Provide the (x, y) coordinate of the cell's center where the given text is located.  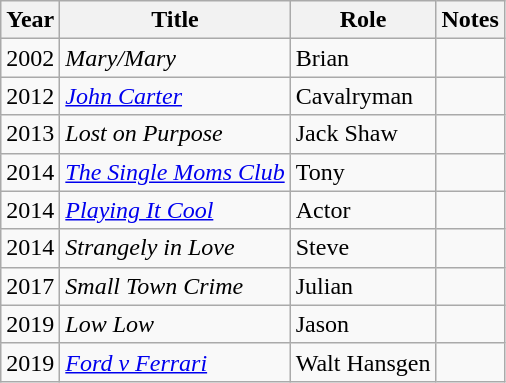
Lost on Purpose (175, 134)
Walt Hansgen (363, 362)
Small Town Crime (175, 286)
Title (175, 20)
Cavalryman (363, 96)
John Carter (175, 96)
Low Low (175, 324)
Brian (363, 58)
The Single Moms Club (175, 172)
Notes (470, 20)
Julian (363, 286)
2012 (30, 96)
2013 (30, 134)
Mary/Mary (175, 58)
Steve (363, 248)
Year (30, 20)
Jason (363, 324)
2017 (30, 286)
Role (363, 20)
Strangely in Love (175, 248)
Playing It Cool (175, 210)
Tony (363, 172)
Ford v Ferrari (175, 362)
Jack Shaw (363, 134)
2002 (30, 58)
Actor (363, 210)
